Scan for the cell matching the given text and deliver its (X, Y) coordinate at center. 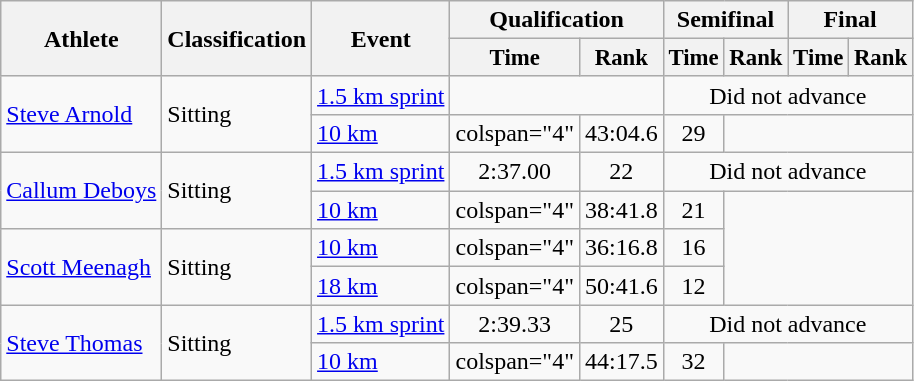
Callum Deboys (82, 191)
Classification (237, 39)
18 km (381, 286)
44:17.5 (621, 362)
29 (694, 133)
Event (381, 39)
Athlete (82, 39)
2:39.33 (515, 324)
Scott Meenagh (82, 267)
21 (694, 210)
12 (694, 286)
38:41.8 (621, 210)
2:37.00 (515, 172)
32 (694, 362)
50:41.6 (621, 286)
Final (850, 20)
25 (621, 324)
Semifinal (726, 20)
Steve Arnold (82, 114)
36:16.8 (621, 248)
43:04.6 (621, 133)
Qualification (556, 20)
22 (621, 172)
16 (694, 248)
Steve Thomas (82, 343)
